Capture the cell that displays the provided text and extract its [x, y] central coordinate. 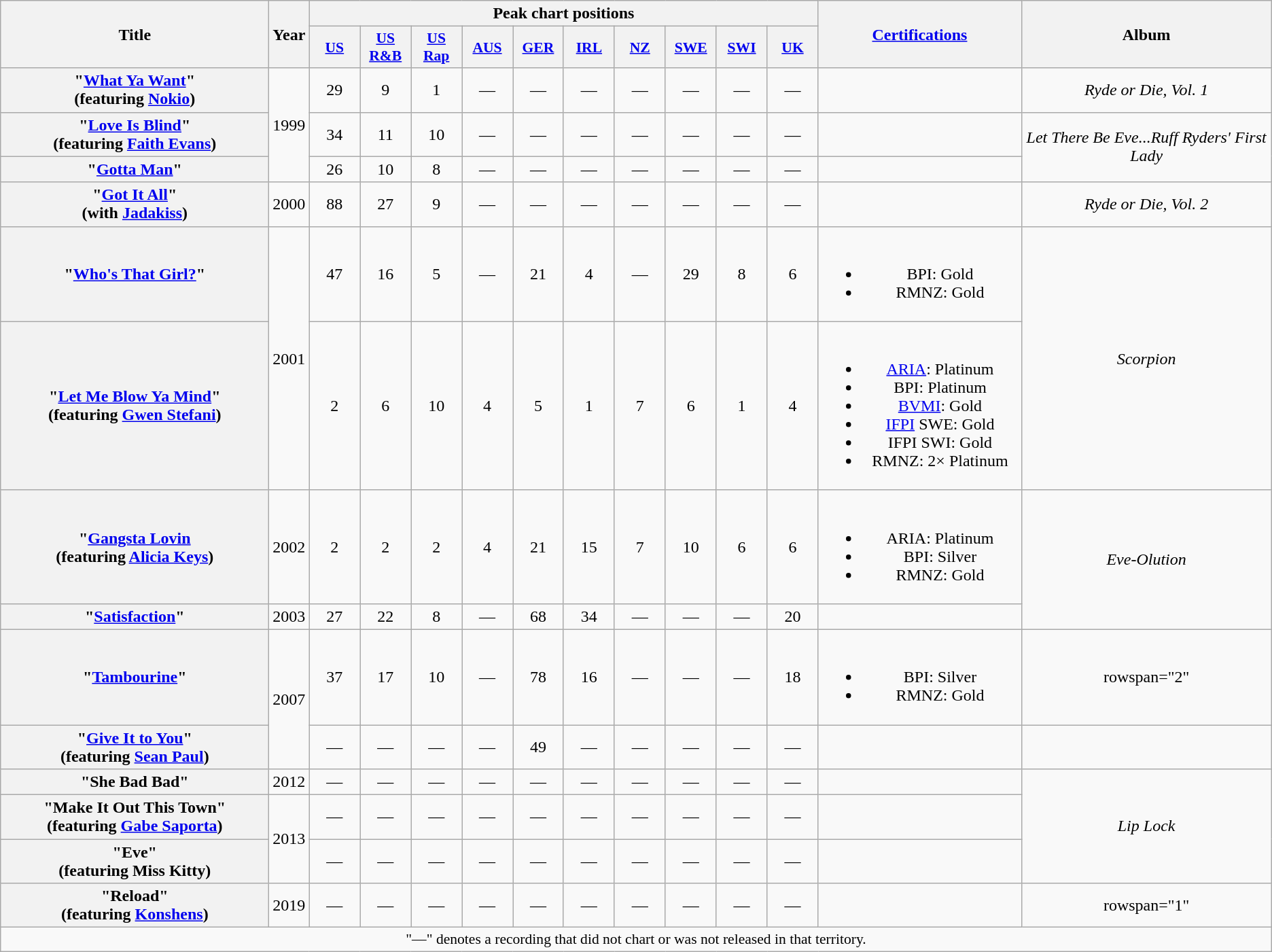
2001 [289, 358]
2007 [289, 699]
BPI: SilverRMNZ: Gold [920, 677]
Title [135, 34]
"Got It All"(with Jadakiss) [135, 204]
USRap [436, 48]
49 [538, 746]
78 [538, 677]
Year [289, 34]
GER [538, 48]
37 [334, 677]
47 [334, 274]
US [334, 48]
ARIA: PlatinumBPI: PlatinumBVMI: GoldIFPI SWE: GoldIFPI SWI: GoldRMNZ: 2× Platinum [920, 406]
26 [334, 169]
2019 [289, 905]
"She Bad Bad" [135, 782]
rowspan="2" [1146, 677]
"What Ya Want"(featuring Nokio) [135, 90]
Lip Lock [1146, 826]
"Gangsta Lovin(featuring Alicia Keys) [135, 546]
"Make It Out This Town"(featuring Gabe Saporta) [135, 817]
rowspan="1" [1146, 905]
ARIA: PlatinumBPI: SilverRMNZ: Gold [920, 546]
88 [334, 204]
Peak chart positions [564, 14]
"Give It to You"(featuring Sean Paul) [135, 746]
Ryde or Die, Vol. 1 [1146, 90]
68 [538, 616]
"Let Me Blow Ya Mind"(featuring Gwen Stefani) [135, 406]
"Gotta Man" [135, 169]
2002 [289, 546]
1999 [289, 125]
11 [386, 135]
"Love Is Blind"(featuring Faith Evans) [135, 135]
SWE [690, 48]
"Reload"(featuring Konshens) [135, 905]
2000 [289, 204]
BPI: GoldRMNZ: Gold [920, 274]
"Who's That Girl?" [135, 274]
Album [1146, 34]
15 [588, 546]
2012 [289, 782]
SWI [742, 48]
20 [792, 616]
Scorpion [1146, 358]
22 [386, 616]
"Satisfaction" [135, 616]
USR&B [386, 48]
2003 [289, 616]
NZ [640, 48]
Let There Be Eve...Ruff Ryders' First Lady [1146, 147]
Certifications [920, 34]
Ryde or Die, Vol. 2 [1146, 204]
"—" denotes a recording that did not chart or was not released in that territory. [636, 940]
18 [792, 677]
2013 [289, 839]
UK [792, 48]
"Tambourine" [135, 677]
"Eve"(featuring Miss Kitty) [135, 862]
IRL [588, 48]
Eve-Olution [1146, 560]
17 [386, 677]
AUS [488, 48]
